Identify which cell holds the provided text, then report its (X, Y) central coordinate. 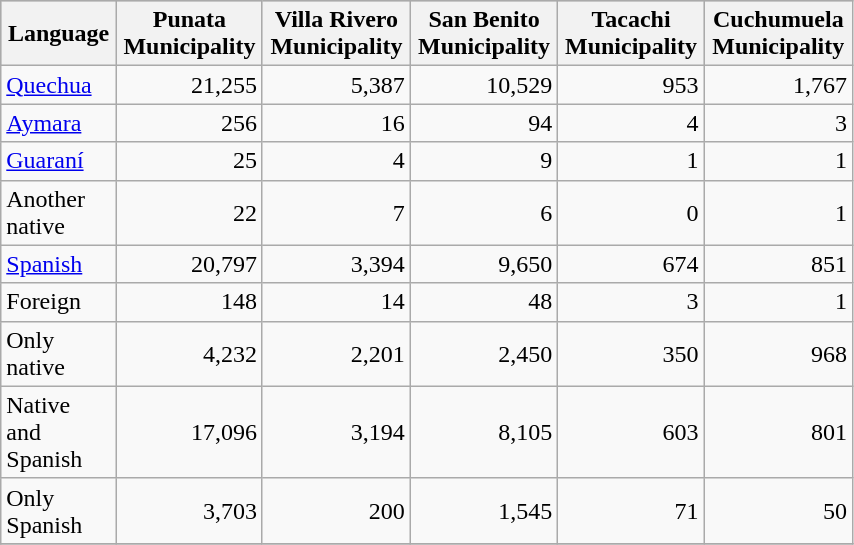
256 (189, 123)
Language (59, 34)
Cuchumuela Municipality (778, 34)
3,703 (189, 510)
16 (336, 123)
17,096 (189, 432)
21,255 (189, 85)
94 (484, 123)
Only Spanish (59, 510)
6 (484, 212)
953 (631, 85)
851 (778, 264)
9,650 (484, 264)
968 (778, 354)
7 (336, 212)
Only native (59, 354)
25 (189, 161)
3,394 (336, 264)
Villa Rivero Municipality (336, 34)
350 (631, 354)
50 (778, 510)
Another native (59, 212)
674 (631, 264)
801 (778, 432)
San Benito Municipality (484, 34)
20,797 (189, 264)
1,767 (778, 85)
22 (189, 212)
Guaraní (59, 161)
148 (189, 302)
5,387 (336, 85)
9 (484, 161)
Aymara (59, 123)
2,201 (336, 354)
603 (631, 432)
200 (336, 510)
0 (631, 212)
Foreign (59, 302)
2,450 (484, 354)
4,232 (189, 354)
Quechua (59, 85)
8,105 (484, 432)
71 (631, 510)
Native and Spanish (59, 432)
Tacachi Municipality (631, 34)
1,545 (484, 510)
Spanish (59, 264)
3,194 (336, 432)
Punata Municipality (189, 34)
14 (336, 302)
10,529 (484, 85)
48 (484, 302)
